Detect which cell encompasses the target text, then output its [x, y] center coordinate. 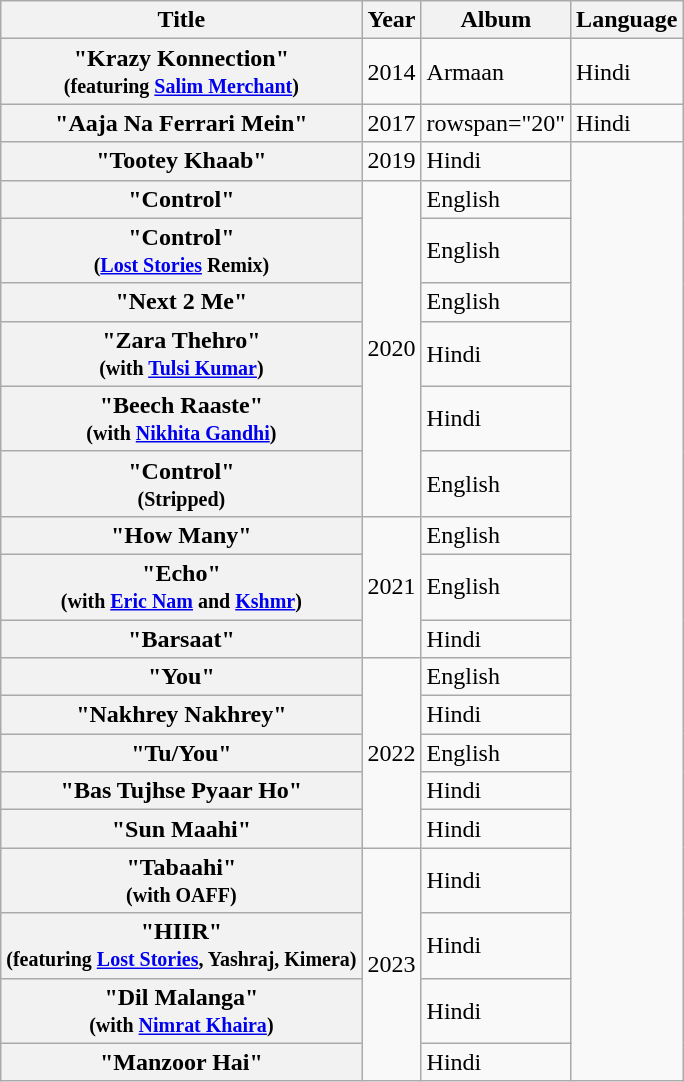
"Control"(Stripped) [182, 484]
2020 [392, 348]
"You" [182, 677]
"HIIR"(featuring Lost Stories, Yashraj, Kimera) [182, 946]
"Zara Thehro"(with Tulsi Kumar) [182, 354]
2022 [392, 753]
Year [392, 20]
Album [496, 20]
"Control" [182, 199]
2014 [392, 72]
"Nakhrey Nakhrey" [182, 715]
"Sun Maahi" [182, 829]
"Tu/You" [182, 753]
"Echo"(with Eric Nam and Kshmr) [182, 586]
"Beech Raaste"(with Nikhita Gandhi) [182, 418]
"Barsaat" [182, 639]
"Tootey Khaab" [182, 161]
rowspan="20" [496, 123]
2017 [392, 123]
"How Many" [182, 535]
2021 [392, 586]
"Dil Malanga"(with Nimrat Khaira) [182, 1010]
Language [627, 20]
"Krazy Konnection"(featuring Salim Merchant) [182, 72]
"Manzoor Hai" [182, 1062]
"Control"(Lost Stories Remix) [182, 250]
2019 [392, 161]
Title [182, 20]
Armaan [496, 72]
2023 [392, 964]
"Bas Tujhse Pyaar Ho" [182, 791]
"Next 2 Me" [182, 302]
"Tabaahi"(with OAFF) [182, 880]
"Aaja Na Ferrari Mein" [182, 123]
